For the text-containing cell, return its midpoint in [x, y] coordinate format. 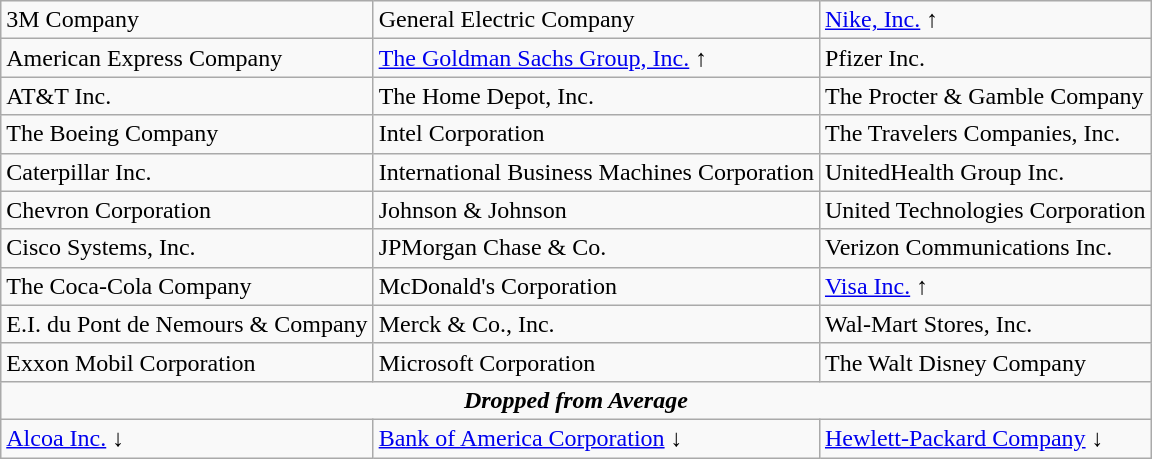
McDonald's Corporation [596, 286]
Visa Inc. ↑ [985, 286]
Microsoft Corporation [596, 362]
The Goldman Sachs Group, Inc. ↑ [596, 58]
JPMorgan Chase & Co. [596, 248]
The Coca-Cola Company [187, 286]
Nike, Inc. ↑ [985, 20]
Wal-Mart Stores, Inc. [985, 324]
Hewlett-Packard Company ↓ [985, 438]
Caterpillar Inc. [187, 172]
E.I. du Pont de Nemours & Company [187, 324]
The Boeing Company [187, 134]
The Home Depot, Inc. [596, 96]
Chevron Corporation [187, 210]
AT&T Inc. [187, 96]
Bank of America Corporation ↓ [596, 438]
3M Company [187, 20]
The Travelers Companies, Inc. [985, 134]
The Walt Disney Company [985, 362]
UnitedHealth Group Inc. [985, 172]
Intel Corporation [596, 134]
Exxon Mobil Corporation [187, 362]
United Technologies Corporation [985, 210]
Alcoa Inc. ↓ [187, 438]
Pfizer Inc. [985, 58]
Verizon Communications Inc. [985, 248]
Merck & Co., Inc. [596, 324]
Dropped from Average [576, 400]
The Procter & Gamble Company [985, 96]
International Business Machines Corporation [596, 172]
Johnson & Johnson [596, 210]
American Express Company [187, 58]
General Electric Company [596, 20]
Cisco Systems, Inc. [187, 248]
